Identify which cell holds the provided text, then report its (X, Y) central coordinate. 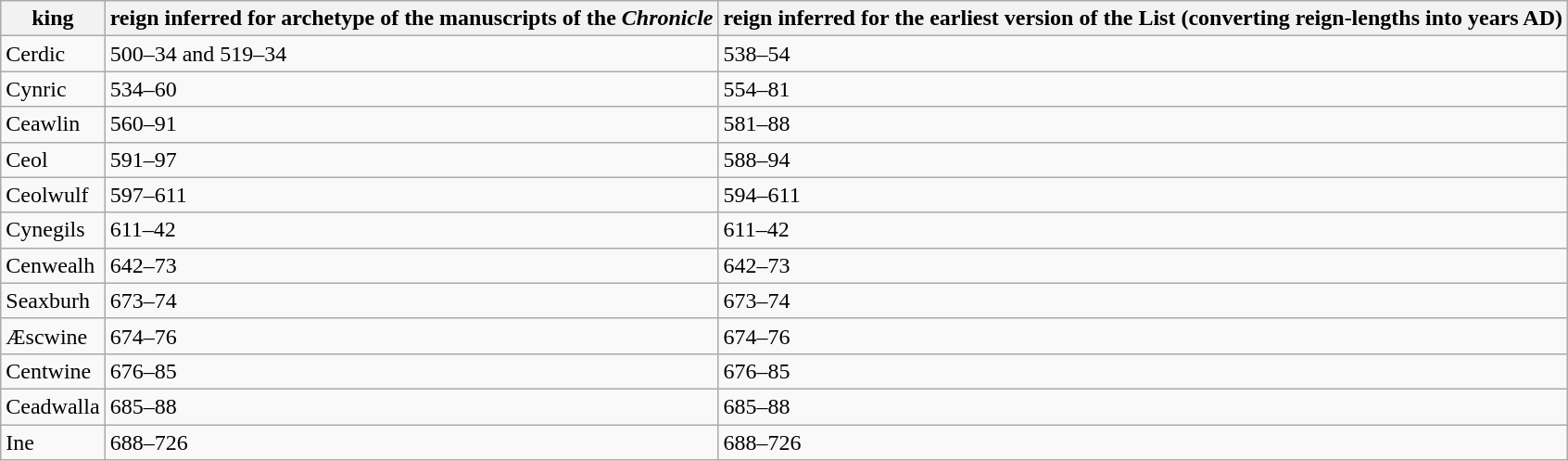
Ine (53, 442)
554–81 (1143, 89)
Centwine (53, 371)
Cerdic (53, 54)
Ceawlin (53, 124)
Æscwine (53, 336)
Cynric (53, 89)
591–97 (411, 160)
534–60 (411, 89)
Ceol (53, 160)
reign inferred for the earliest version of the List (converting reign-lengths into years AD) (1143, 19)
Seaxburh (53, 301)
Ceadwalla (53, 406)
Cenwealh (53, 265)
reign inferred for archetype of the manuscripts of the Chronicle (411, 19)
597–611 (411, 195)
581–88 (1143, 124)
Ceolwulf (53, 195)
594–611 (1143, 195)
Cynegils (53, 230)
588–94 (1143, 160)
500–34 and 519–34 (411, 54)
560–91 (411, 124)
king (53, 19)
538–54 (1143, 54)
